Return (x, y) of the center of cell containing provided text 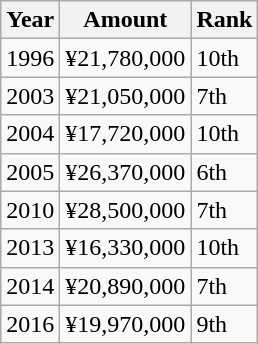
Rank (224, 20)
¥20,890,000 (126, 286)
2004 (30, 134)
2016 (30, 324)
1996 (30, 58)
9th (224, 324)
Amount (126, 20)
Year (30, 20)
¥19,970,000 (126, 324)
¥16,330,000 (126, 248)
2014 (30, 286)
¥21,780,000 (126, 58)
¥26,370,000 (126, 172)
2005 (30, 172)
2013 (30, 248)
2003 (30, 96)
2010 (30, 210)
6th (224, 172)
¥17,720,000 (126, 134)
¥21,050,000 (126, 96)
¥28,500,000 (126, 210)
